Find where the given text appears and provide that cell's center as (x, y) coordinate. 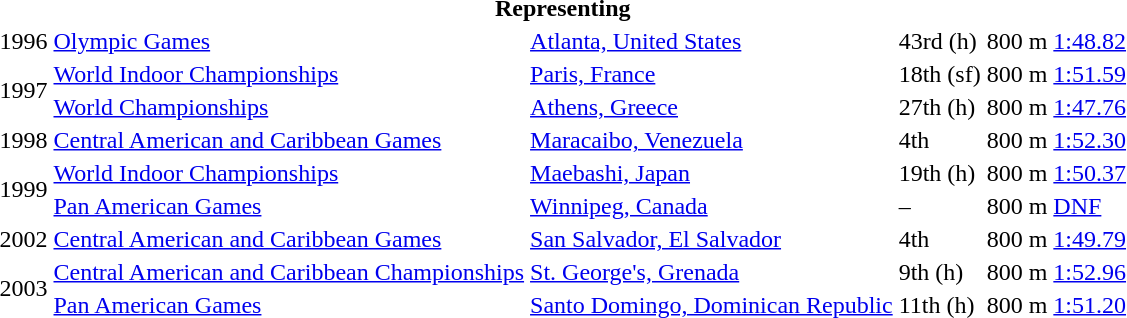
18th (sf) (940, 74)
St. George's, Grenada (712, 272)
San Salvador, El Salvador (712, 239)
– (940, 206)
Maebashi, Japan (712, 173)
Atlanta, United States (712, 41)
Paris, France (712, 74)
9th (h) (940, 272)
World Championships (289, 107)
Olympic Games (289, 41)
Pan American Games (289, 206)
43rd (h) (940, 41)
Athens, Greece (712, 107)
Maracaibo, Venezuela (712, 140)
27th (h) (940, 107)
Central American and Caribbean Championships (289, 272)
Winnipeg, Canada (712, 206)
19th (h) (940, 173)
